Scan for the cell matching the given text and deliver its [X, Y] coordinate at center. 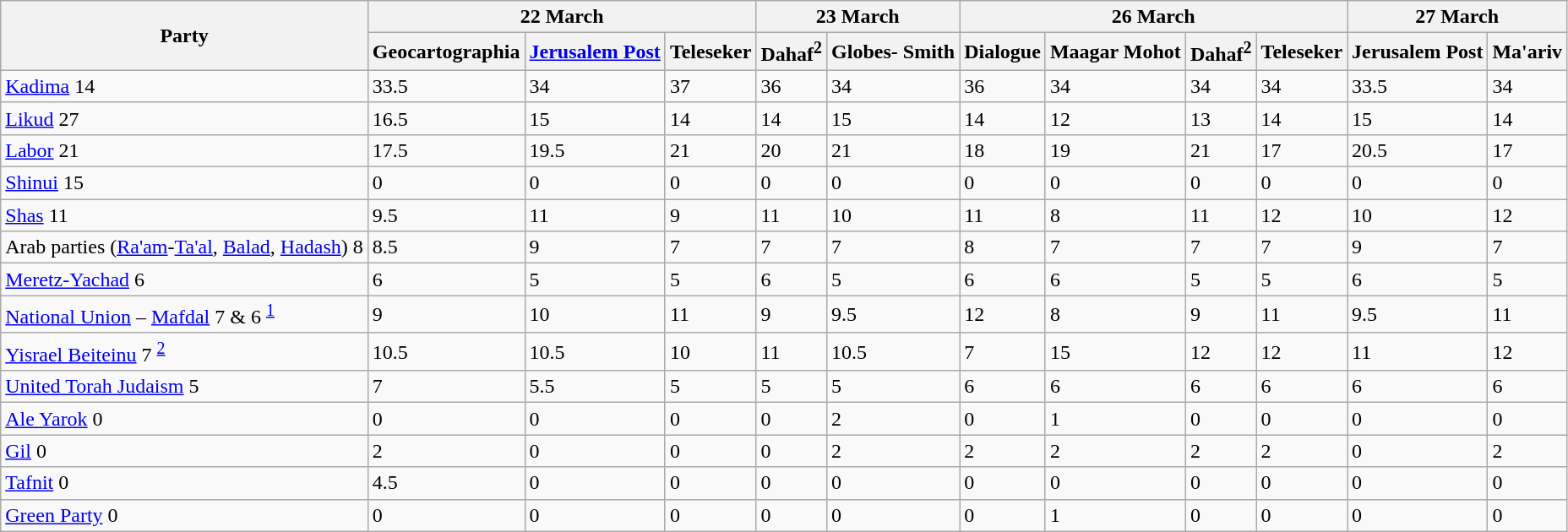
Geocartographia [446, 52]
37 [710, 86]
17.5 [446, 150]
27 March [1457, 17]
Labor 21 [184, 150]
Likud 27 [184, 118]
Maagar Mohot [1115, 52]
Arab parties (Ra'am-Ta'al, Balad, Hadash) 8 [184, 247]
8.5 [446, 247]
Green Party 0 [184, 515]
United Torah Judaism 5 [184, 387]
18 [1003, 150]
Shas 11 [184, 215]
4.5 [446, 483]
19.5 [595, 150]
Dialogue [1003, 52]
23 March [858, 17]
20.5 [1418, 150]
Yisrael Beiteinu 7 2 [184, 351]
Ale Yarok 0 [184, 419]
Kadima 14 [184, 86]
National Union – Mafdal 7 & 6 1 [184, 314]
Tafnit 0 [184, 483]
Shinui 15 [184, 183]
Ma'ariv [1527, 52]
20 [792, 150]
Gil 0 [184, 451]
Meretz-Yachad 6 [184, 280]
13 [1221, 118]
22 March [562, 17]
5.5 [595, 387]
16.5 [446, 118]
Globes- Smith [894, 52]
19 [1115, 150]
Party [184, 35]
26 March [1154, 17]
